From the cell containing the given text, extract its center point as (x, y) coordinate. 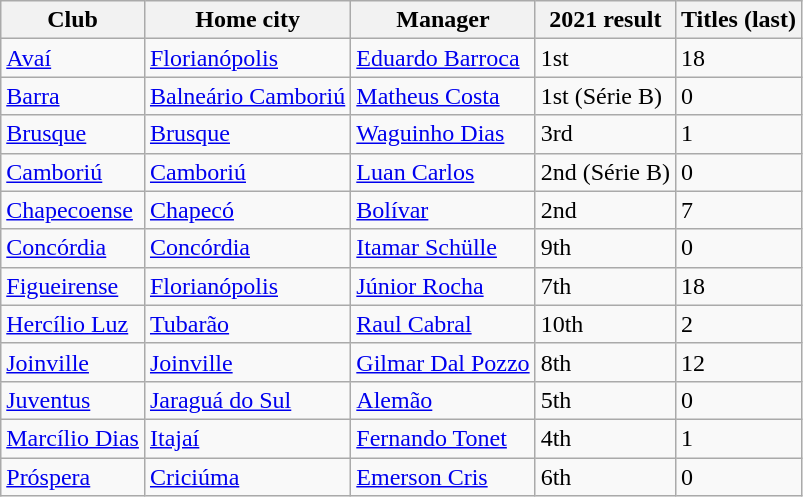
Júnior Rocha (443, 286)
Gilmar Dal Pozzo (443, 362)
6th (605, 477)
Hercílio Luz (73, 324)
Alemão (443, 400)
8th (605, 362)
12 (739, 362)
Raul Cabral (443, 324)
Manager (443, 20)
Chapecó (247, 210)
3rd (605, 134)
Itajaí (247, 438)
Home city (247, 20)
Bolívar (443, 210)
1st (Série B) (605, 96)
Juventus (73, 400)
Chapecoense (73, 210)
1st (605, 58)
Figueirense (73, 286)
Club (73, 20)
10th (605, 324)
7 (739, 210)
9th (605, 248)
5th (605, 400)
Barra (73, 96)
Marcílio Dias (73, 438)
Jaraguá do Sul (247, 400)
2 (739, 324)
Avaí (73, 58)
Tubarão (247, 324)
Itamar Schülle (443, 248)
Criciúma (247, 477)
Fernando Tonet (443, 438)
Emerson Cris (443, 477)
2nd (Série B) (605, 172)
2021 result (605, 20)
Eduardo Barroca (443, 58)
Balneário Camboriú (247, 96)
Próspera (73, 477)
Matheus Costa (443, 96)
2nd (605, 210)
Luan Carlos (443, 172)
Waguinho Dias (443, 134)
7th (605, 286)
Titles (last) (739, 20)
4th (605, 438)
